Capture the cell that displays the provided text and extract its [x, y] central coordinate. 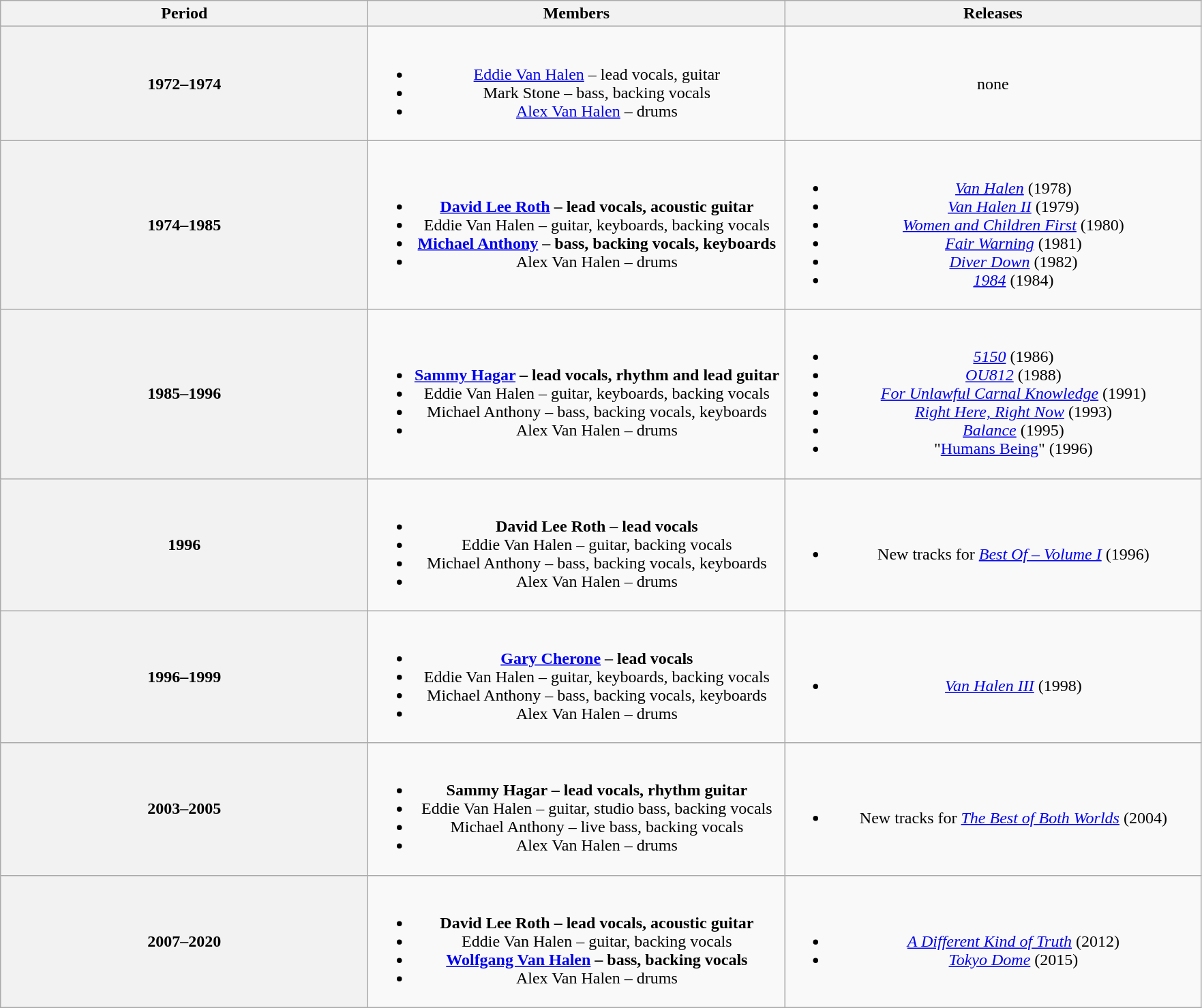
David Lee Roth – lead vocalsEddie Van Halen – guitar, backing vocalsMichael Anthony – bass, backing vocals, keyboardsAlex Van Halen – drums [577, 545]
David Lee Roth – lead vocals, acoustic guitarEddie Van Halen – guitar, backing vocalsWolfgang Van Halen – bass, backing vocalsAlex Van Halen – drums [577, 941]
Van Halen (1978)Van Halen II (1979)Women and Children First (1980)Fair Warning (1981)Diver Down (1982)1984 (1984) [993, 225]
A Different Kind of Truth (2012)Tokyo Dome (2015) [993, 941]
Gary Cherone – lead vocalsEddie Van Halen – guitar, keyboards, backing vocalsMichael Anthony – bass, backing vocals, keyboardsAlex Van Halen – drums [577, 677]
Eddie Van Halen – lead vocals, guitarMark Stone – bass, backing vocalsAlex Van Halen – drums [577, 83]
1972–1974 [184, 83]
Members [577, 14]
2007–2020 [184, 941]
Van Halen III (1998) [993, 677]
1996–1999 [184, 677]
Releases [993, 14]
Period [184, 14]
1985–1996 [184, 394]
5150 (1986)OU812 (1988)For Unlawful Carnal Knowledge (1991)Right Here, Right Now (1993)Balance (1995)"Humans Being" (1996) [993, 394]
New tracks for The Best of Both Worlds (2004) [993, 809]
New tracks for Best Of – Volume I (1996) [993, 545]
2003–2005 [184, 809]
1974–1985 [184, 225]
1996 [184, 545]
none [993, 83]
